Determine the [x, y] coordinate at the center of the cell enclosing the given text.  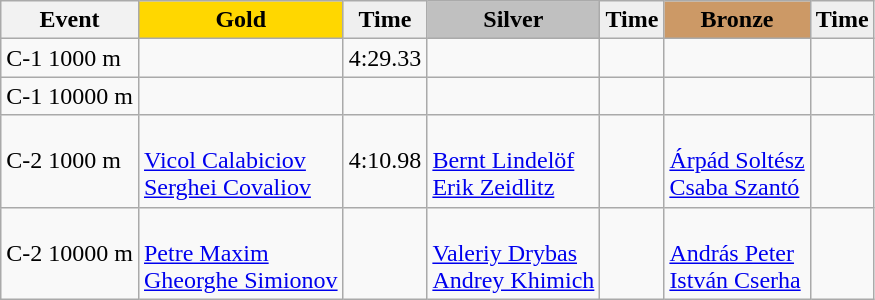
C-1 1000 m [70, 58]
4:10.98 [385, 161]
Árpád SoltészCsaba Szantó [737, 161]
Bronze [737, 20]
Valeriy DrybasAndrey Khimich [514, 253]
András PeterIstván Cserha [737, 253]
Vicol CalabiciovSerghei Covaliov [240, 161]
Event [70, 20]
Silver [514, 20]
Gold [240, 20]
C-2 10000 m [70, 253]
C-2 1000 m [70, 161]
C-1 10000 m [70, 96]
4:29.33 [385, 58]
Bernt LindelöfErik Zeidlitz [514, 161]
Petre MaximGheorghe Simionov [240, 253]
